Detect which cell encompasses the target text, then output its (X, Y) center coordinate. 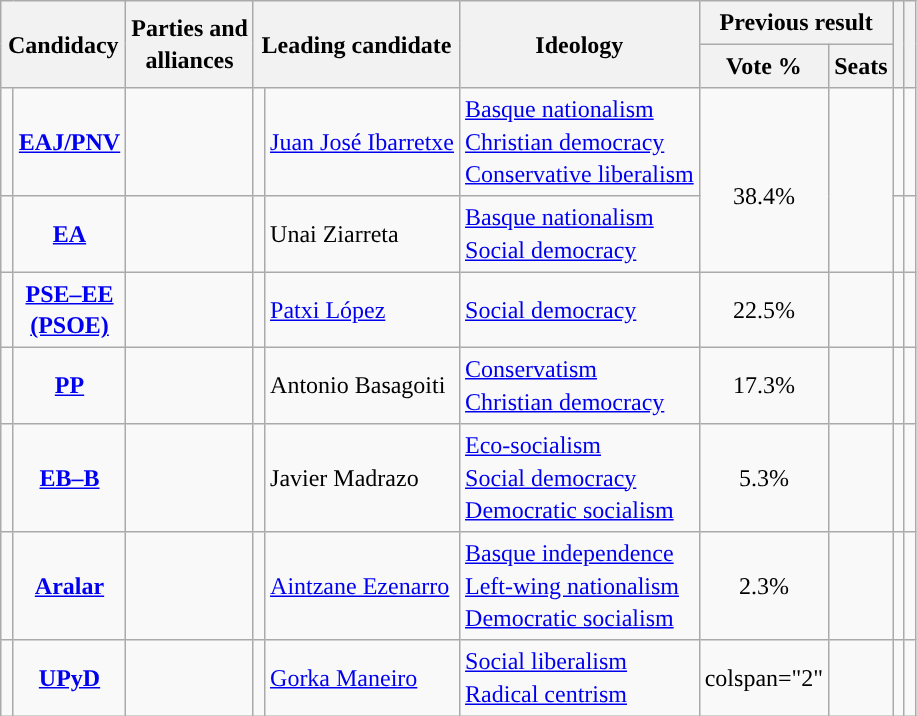
colspan="2" (764, 678)
EB–B (69, 477)
Ideology (580, 44)
Social liberalismRadical centrism (580, 678)
EAJ/PNV (69, 142)
Eco-socialismSocial democracyDemocratic socialism (580, 477)
PSE–EE(PSOE) (69, 310)
Juan José Ibarretxe (362, 142)
UPyD (69, 678)
Antonio Basagoiti (362, 386)
Aralar (69, 586)
Gorka Maneiro (362, 678)
22.5% (764, 310)
5.3% (764, 477)
2.3% (764, 586)
EA (69, 234)
ConservatismChristian democracy (580, 386)
Seats (861, 66)
Unai Ziarreta (362, 234)
17.3% (764, 386)
Previous result (796, 22)
Patxi López (362, 310)
Candidacy (64, 44)
Social democracy (580, 310)
Basque independenceLeft-wing nationalismDemocratic socialism (580, 586)
PP (69, 386)
Vote % (764, 66)
Basque nationalismSocial democracy (580, 234)
38.4% (764, 180)
Basque nationalismChristian democracyConservative liberalism (580, 142)
Parties andalliances (190, 44)
Leading candidate (356, 44)
Javier Madrazo (362, 477)
Aintzane Ezenarro (362, 586)
